Provide the (X, Y) coordinate of the cell's center where the given text is located.  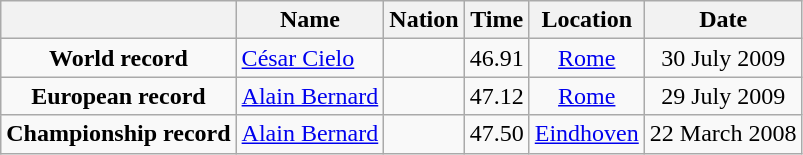
47.50 (496, 134)
Location (586, 20)
30 July 2009 (723, 58)
European record (118, 96)
Date (723, 20)
47.12 (496, 96)
46.91 (496, 58)
Championship record (118, 134)
César Cielo (310, 58)
Time (496, 20)
World record (118, 58)
29 July 2009 (723, 96)
Name (310, 20)
Nation (424, 20)
22 March 2008 (723, 134)
Eindhoven (586, 134)
